Provide the [X, Y] coordinate of the cell's center where the given text is located.  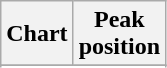
Peakposition [119, 34]
Chart [37, 34]
